Capture the cell that displays the provided text and extract its [X, Y] central coordinate. 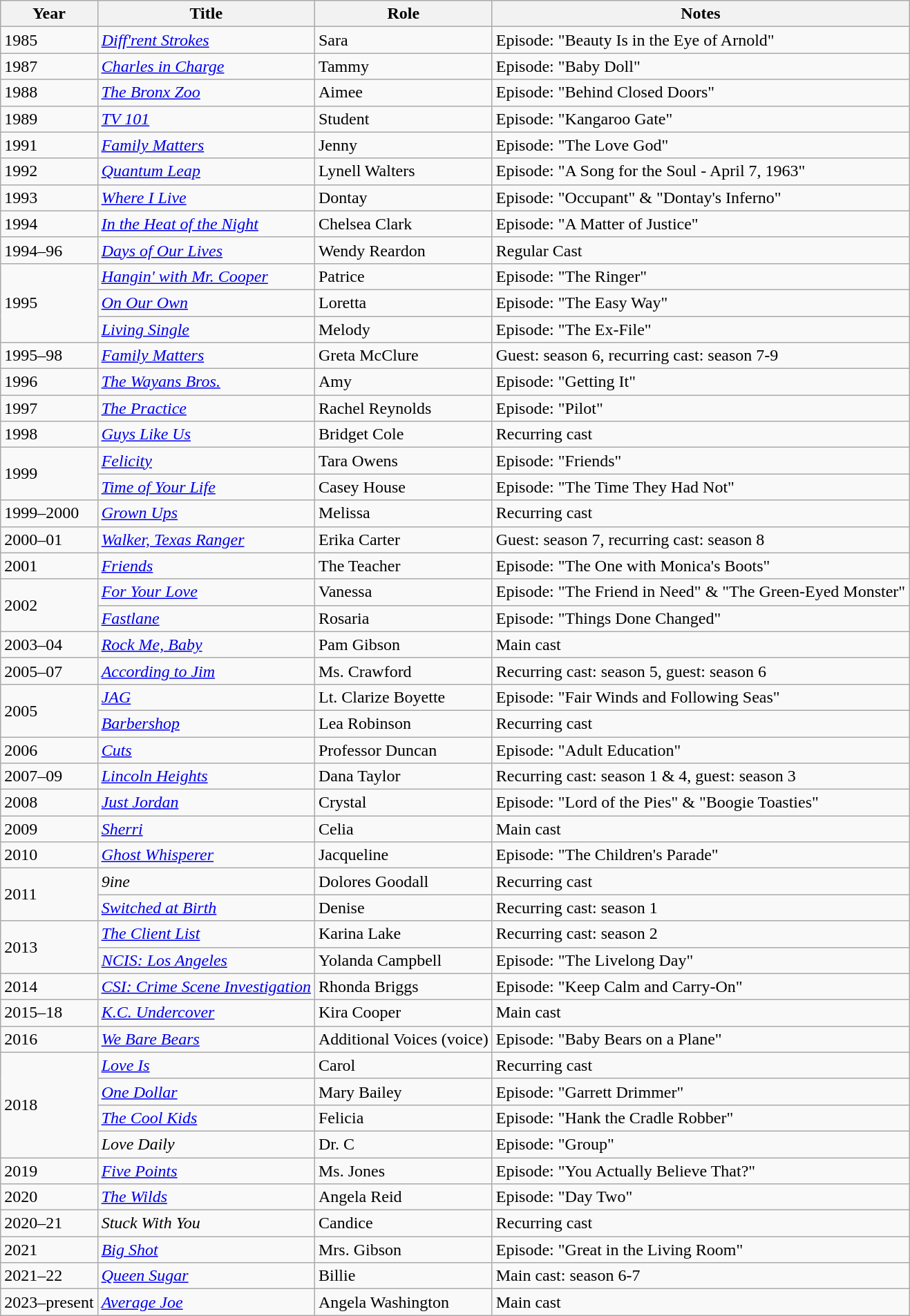
Professor Duncan [404, 750]
Guys Like Us [206, 435]
Regular Cast [701, 250]
Dolores Goodall [404, 881]
Big Shot [206, 1250]
NCIS: Los Angeles [206, 960]
Wendy Reardon [404, 250]
Friends [206, 566]
Title [206, 14]
Episode: "A Matter of Justice" [701, 224]
2001 [49, 566]
Tammy [404, 66]
Episode: "Occupant" & "Dontay's Inferno" [701, 198]
Jenny [404, 145]
Episode: "Great in the Living Room" [701, 1250]
Grown Ups [206, 513]
One Dollar [206, 1091]
1998 [49, 435]
The Practice [206, 408]
Recurring cast: season 1 & 4, guest: season 3 [701, 776]
Episode: "Friends" [701, 461]
Episode: "Hank the Cradle Robber" [701, 1118]
Guest: season 6, recurring cast: season 7-9 [701, 356]
1991 [49, 145]
Pam Gibson [404, 645]
Casey House [404, 487]
Ghost Whisperer [206, 855]
2021–22 [49, 1276]
Dana Taylor [404, 776]
2021 [49, 1250]
Fastlane [206, 618]
JAG [206, 697]
Episode: "The Ringer" [701, 276]
Just Jordan [206, 803]
Recurring cast: season 5, guest: season 6 [701, 671]
Crystal [404, 803]
2013 [49, 947]
Episode: "Keep Calm and Carry-On" [701, 986]
2009 [49, 829]
Mary Bailey [404, 1091]
2002 [49, 605]
Lincoln Heights [206, 776]
Episode: "Pilot" [701, 408]
Episode: "Baby Bears on a Plane" [701, 1039]
Rosaria [404, 618]
Love Daily [206, 1144]
Bridget Cole [404, 435]
Episode: "Baby Doll" [701, 66]
Episode: "A Song for the Soul - April 7, 1963" [701, 171]
Charles in Charge [206, 66]
2008 [49, 803]
Yolanda Campbell [404, 960]
Average Joe [206, 1302]
1993 [49, 198]
Chelsea Clark [404, 224]
Erika Carter [404, 540]
Felicia [404, 1118]
Days of Our Lives [206, 250]
Main cast: season 6-7 [701, 1276]
Episode: "Lord of the Pies" & "Boogie Toasties" [701, 803]
Aimee [404, 93]
Carol [404, 1065]
Episode: "The Easy Way" [701, 303]
Additional Voices (voice) [404, 1039]
Celia [404, 829]
Episode: "Beauty Is in the Eye of Arnold" [701, 40]
Melissa [404, 513]
Billie [404, 1276]
Student [404, 119]
Episode: "Garrett Drimmer" [701, 1091]
1999 [49, 474]
Cuts [206, 750]
2023–present [49, 1302]
Ms. Jones [404, 1171]
1987 [49, 66]
The Wayans Bros. [206, 382]
2003–04 [49, 645]
Angela Reid [404, 1197]
1992 [49, 171]
Episode: "Group" [701, 1144]
The Teacher [404, 566]
Queen Sugar [206, 1276]
Episode: "Things Done Changed" [701, 618]
According to Jim [206, 671]
1996 [49, 382]
2019 [49, 1171]
K.C. Undercover [206, 1013]
Angela Washington [404, 1302]
Lynell Walters [404, 171]
1989 [49, 119]
CSI: Crime Scene Investigation [206, 986]
Karina Lake [404, 934]
1995 [49, 303]
In the Heat of the Night [206, 224]
Episode: "The Livelong Day" [701, 960]
Rock Me, Baby [206, 645]
For Your Love [206, 592]
1994 [49, 224]
2010 [49, 855]
2020–21 [49, 1223]
Loretta [404, 303]
9ine [206, 881]
Sherri [206, 829]
Episode: "The Love God" [701, 145]
Lt. Clarize Boyette [404, 697]
Love Is [206, 1065]
The Client List [206, 934]
2014 [49, 986]
Melody [404, 330]
2007–09 [49, 776]
Role [404, 14]
Diff'rent Strokes [206, 40]
Sara [404, 40]
2016 [49, 1039]
2005–07 [49, 671]
Episode: "Day Two" [701, 1197]
On Our Own [206, 303]
1997 [49, 408]
1994–96 [49, 250]
Rhonda Briggs [404, 986]
We Bare Bears [206, 1039]
Barbershop [206, 723]
Amy [404, 382]
Episode: "Behind Closed Doors" [701, 93]
Time of Your Life [206, 487]
Jacqueline [404, 855]
Guest: season 7, recurring cast: season 8 [701, 540]
Ms. Crawford [404, 671]
Episode: "Kangaroo Gate" [701, 119]
Episode: "The Time They Had Not" [701, 487]
TV 101 [206, 119]
Where I Live [206, 198]
Stuck With You [206, 1223]
Year [49, 14]
Recurring cast: season 1 [701, 908]
Episode: "The One with Monica's Boots" [701, 566]
2015–18 [49, 1013]
2011 [49, 895]
Rachel Reynolds [404, 408]
Greta McClure [404, 356]
2005 [49, 710]
2000–01 [49, 540]
Dr. C [404, 1144]
Switched at Birth [206, 908]
Kira Cooper [404, 1013]
1985 [49, 40]
Tara Owens [404, 461]
Candice [404, 1223]
Walker, Texas Ranger [206, 540]
Patrice [404, 276]
2018 [49, 1105]
The Cool Kids [206, 1118]
The Bronx Zoo [206, 93]
1999–2000 [49, 513]
Notes [701, 14]
Living Single [206, 330]
1995–98 [49, 356]
Quantum Leap [206, 171]
Lea Robinson [404, 723]
Five Points [206, 1171]
2006 [49, 750]
Denise [404, 908]
Episode: "Adult Education" [701, 750]
Episode: "The Friend in Need" & "The Green-Eyed Monster" [701, 592]
The Wilds [206, 1197]
Hangin' with Mr. Cooper [206, 276]
1988 [49, 93]
Episode: "The Children's Parade" [701, 855]
Episode: "You Actually Believe That?" [701, 1171]
Episode: "Getting It" [701, 382]
Vanessa [404, 592]
Episode: "Fair Winds and Following Seas" [701, 697]
Episode: "The Ex-File" [701, 330]
Recurring cast: season 2 [701, 934]
Felicity [206, 461]
2020 [49, 1197]
Dontay [404, 198]
Mrs. Gibson [404, 1250]
